Capture the cell that displays the provided text and extract its [X, Y] central coordinate. 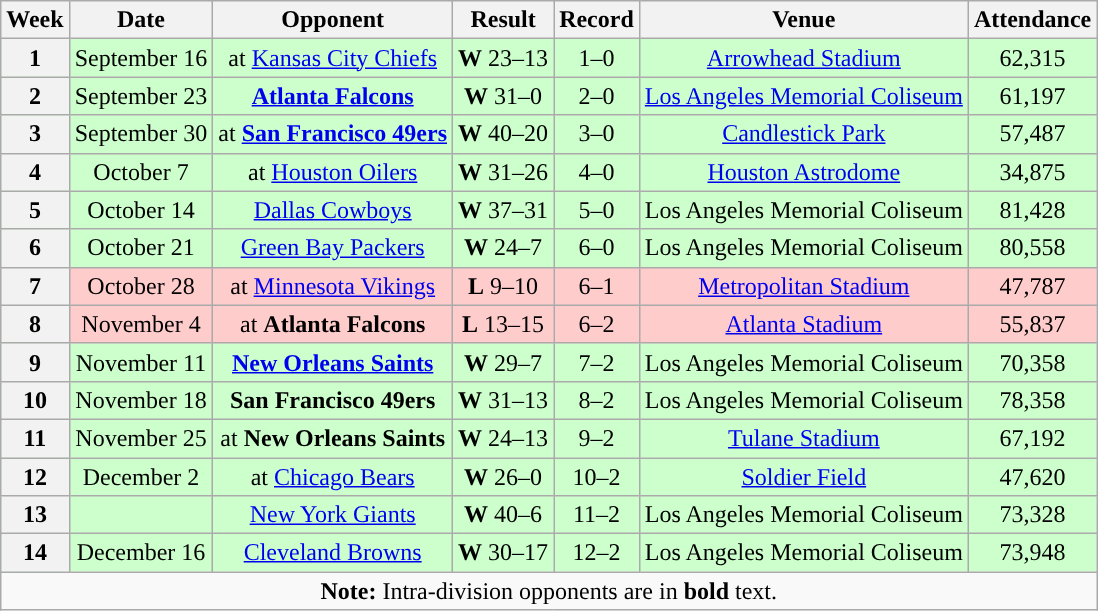
December 16 [141, 553]
at Houston Oilers [333, 172]
Venue [804, 20]
81,428 [1032, 210]
6 [35, 248]
6–2 [597, 324]
1–0 [597, 58]
13 [35, 515]
October 14 [141, 210]
2–0 [597, 96]
57,487 [1032, 134]
61,197 [1032, 96]
12–2 [597, 553]
47,620 [1032, 477]
6–0 [597, 248]
70,358 [1032, 362]
Atlanta Stadium [804, 324]
5–0 [597, 210]
W 31–13 [504, 400]
Candlestick Park [804, 134]
7 [35, 286]
October 21 [141, 248]
62,315 [1032, 58]
78,358 [1032, 400]
Tulane Stadium [804, 438]
4 [35, 172]
October 7 [141, 172]
Houston Astrodome [804, 172]
14 [35, 553]
at Minnesota Vikings [333, 286]
at New Orleans Saints [333, 438]
W 24–7 [504, 248]
October 28 [141, 286]
W 31–0 [504, 96]
at San Francisco 49ers [333, 134]
Soldier Field [804, 477]
W 24–13 [504, 438]
80,558 [1032, 248]
8 [35, 324]
Dallas Cowboys [333, 210]
Week [35, 20]
New York Giants [333, 515]
3–0 [597, 134]
at Atlanta Falcons [333, 324]
4–0 [597, 172]
7–2 [597, 362]
8–2 [597, 400]
November 4 [141, 324]
Opponent [333, 20]
34,875 [1032, 172]
at Chicago Bears [333, 477]
November 11 [141, 362]
Note: Intra-division opponents are in bold text. [549, 591]
L 13–15 [504, 324]
Arrowhead Stadium [804, 58]
9 [35, 362]
L 9–10 [504, 286]
Atlanta Falcons [333, 96]
73,948 [1032, 553]
Attendance [1032, 20]
W 26–0 [504, 477]
W 30–17 [504, 553]
9–2 [597, 438]
Green Bay Packers [333, 248]
12 [35, 477]
W 40–6 [504, 515]
11 [35, 438]
W 31–26 [504, 172]
10 [35, 400]
1 [35, 58]
10–2 [597, 477]
September 23 [141, 96]
at Kansas City Chiefs [333, 58]
6–1 [597, 286]
November 25 [141, 438]
W 29–7 [504, 362]
2 [35, 96]
Cleveland Browns [333, 553]
5 [35, 210]
73,328 [1032, 515]
W 37–31 [504, 210]
55,837 [1032, 324]
December 2 [141, 477]
New Orleans Saints [333, 362]
W 23–13 [504, 58]
San Francisco 49ers [333, 400]
W 40–20 [504, 134]
47,787 [1032, 286]
Record [597, 20]
Metropolitan Stadium [804, 286]
November 18 [141, 400]
Date [141, 20]
11–2 [597, 515]
September 30 [141, 134]
September 16 [141, 58]
67,192 [1032, 438]
Result [504, 20]
3 [35, 134]
